Provide the (x, y) coordinate of the cell's center where the given text is located.  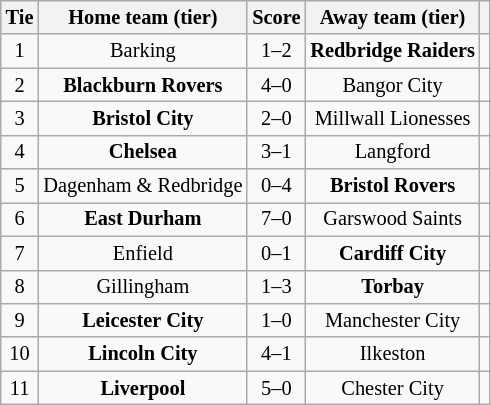
Chelsea (142, 152)
Enfield (142, 253)
Leicester City (142, 320)
Bristol City (142, 118)
Millwall Lionesses (392, 118)
Garswood Saints (392, 219)
1–3 (276, 287)
Lincoln City (142, 354)
Barking (142, 51)
East Durham (142, 219)
9 (20, 320)
Torbay (392, 287)
Cardiff City (392, 253)
7–0 (276, 219)
Redbridge Raiders (392, 51)
Score (276, 17)
Home team (tier) (142, 17)
2 (20, 85)
Bangor City (392, 85)
10 (20, 354)
1 (20, 51)
3–1 (276, 152)
2–0 (276, 118)
8 (20, 287)
Langford (392, 152)
1–0 (276, 320)
Liverpool (142, 388)
Manchester City (392, 320)
5 (20, 186)
Ilkeston (392, 354)
4 (20, 152)
Bristol Rovers (392, 186)
4–1 (276, 354)
11 (20, 388)
0–4 (276, 186)
4–0 (276, 85)
6 (20, 219)
Gillingham (142, 287)
0–1 (276, 253)
1–2 (276, 51)
7 (20, 253)
Dagenham & Redbridge (142, 186)
Chester City (392, 388)
Blackburn Rovers (142, 85)
3 (20, 118)
Away team (tier) (392, 17)
Tie (20, 17)
5–0 (276, 388)
